From the cell containing the given text, extract its center point as [x, y] coordinate. 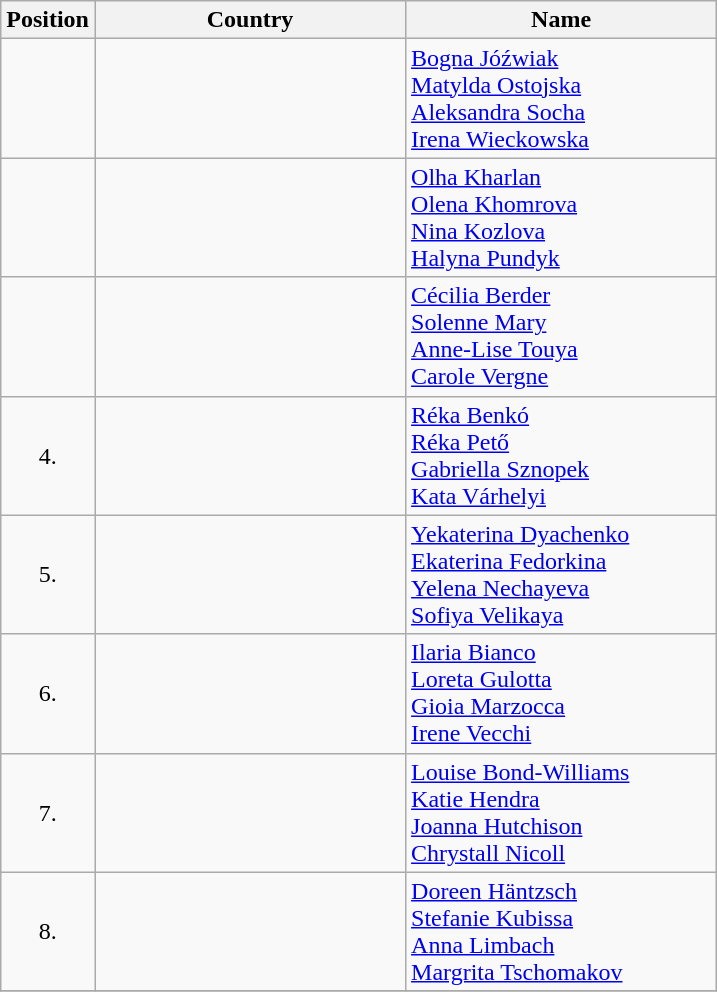
4. [48, 456]
Ilaria BiancoLoreta GulottaGioia MarzoccaIrene Vecchi [562, 694]
Yekaterina DyachenkoEkaterina FedorkinaYelena NechayevaSofiya Velikaya [562, 574]
8. [48, 932]
7. [48, 812]
5. [48, 574]
Position [48, 20]
Bogna JóźwiakMatylda OstojskaAleksandra SochaIrena Wieckowska [562, 98]
Cécilia BerderSolenne MaryAnne-Lise TouyaCarole Vergne [562, 336]
Louise Bond-Williams Katie HendraJoanna HutchisonChrystall Nicoll [562, 812]
Name [562, 20]
Country [250, 20]
6. [48, 694]
Doreen HäntzschStefanie Kubissa Anna LimbachMargrita Tschomakov [562, 932]
Réka Benkó Réka PetőGabriella SznopekKata Várhelyi [562, 456]
Olha KharlanOlena KhomrovaNina Kozlova Halyna Pundyk [562, 218]
